Detect which cell encompasses the target text, then output its (x, y) center coordinate. 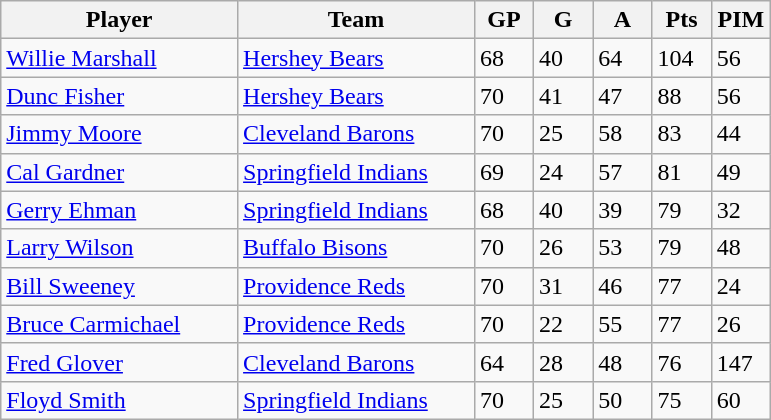
Gerry Ehman (120, 210)
Cal Gardner (120, 172)
147 (740, 362)
47 (622, 96)
Player (120, 20)
58 (622, 134)
50 (622, 400)
Jimmy Moore (120, 134)
104 (682, 58)
Fred Glover (120, 362)
53 (622, 248)
46 (622, 286)
32 (740, 210)
31 (564, 286)
69 (504, 172)
Pts (682, 20)
28 (564, 362)
Team (356, 20)
Larry Wilson (120, 248)
60 (740, 400)
76 (682, 362)
49 (740, 172)
Bruce Carmichael (120, 324)
Floyd Smith (120, 400)
G (564, 20)
83 (682, 134)
A (622, 20)
22 (564, 324)
Dunc Fisher (120, 96)
Buffalo Bisons (356, 248)
39 (622, 210)
44 (740, 134)
81 (682, 172)
GP (504, 20)
57 (622, 172)
Bill Sweeney (120, 286)
88 (682, 96)
Willie Marshall (120, 58)
75 (682, 400)
41 (564, 96)
55 (622, 324)
PIM (740, 20)
